For the text-containing cell, return its midpoint in [x, y] coordinate format. 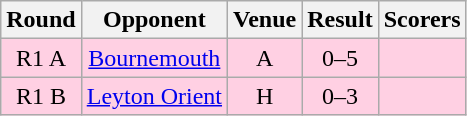
A [265, 58]
R1 B [41, 96]
0–5 [340, 58]
Leyton Orient [154, 96]
0–3 [340, 96]
Bournemouth [154, 58]
R1 A [41, 58]
Result [340, 20]
Scorers [422, 20]
Opponent [154, 20]
Round [41, 20]
H [265, 96]
Venue [265, 20]
